Return [x, y] of the center of cell containing provided text 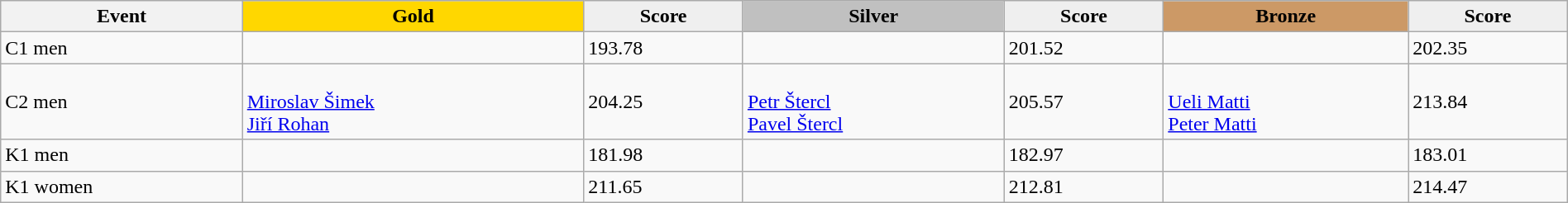
214.47 [1489, 186]
212.81 [1083, 186]
K1 men [122, 155]
202.35 [1489, 48]
Ueli MattiPeter Matti [1286, 101]
183.01 [1489, 155]
K1 women [122, 186]
182.97 [1083, 155]
Petr ŠterclPavel Štercl [873, 101]
201.52 [1083, 48]
Gold [414, 17]
C2 men [122, 101]
Bronze [1286, 17]
181.98 [663, 155]
Miroslav ŠimekJiří Rohan [414, 101]
211.65 [663, 186]
Event [122, 17]
193.78 [663, 48]
204.25 [663, 101]
C1 men [122, 48]
213.84 [1489, 101]
Silver [873, 17]
205.57 [1083, 101]
